Search for the cell housing the specified text and yield its [X, Y] center coordinate. 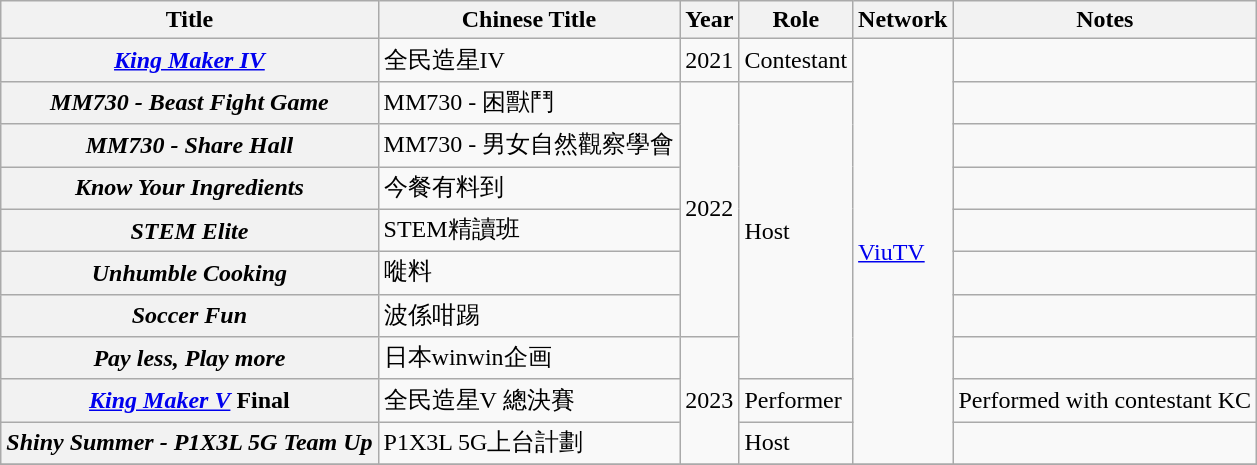
STEM Elite [190, 230]
Title [190, 20]
今餐有料到 [529, 188]
Pay less, Play more [190, 358]
Soccer Fun [190, 316]
Performer [796, 400]
MM730 - Beast Fight Game [190, 102]
Chinese Title [529, 20]
全民造星IV [529, 60]
STEM精讀班 [529, 230]
MM730 - 困獸鬥 [529, 102]
波係咁踢 [529, 316]
Network [903, 20]
Know Your Ingredients [190, 188]
Performed with contestant KC [1105, 400]
King Maker IV [190, 60]
MM730 - 男女自然觀察學會 [529, 146]
Role [796, 20]
嘥料 [529, 274]
Shiny Summer - P1X3L 5G Team Up [190, 444]
全民造星V 總決賽 [529, 400]
ViuTV [903, 252]
Unhumble Cooking [190, 274]
P1X3L 5G上台計劃 [529, 444]
MM730 - Share Hall [190, 146]
2022 [710, 208]
Notes [1105, 20]
2023 [710, 401]
King Maker V Final [190, 400]
2021 [710, 60]
Year [710, 20]
Contestant [796, 60]
日本winwin企画 [529, 358]
